Find where the given text appears and provide that cell's center as (X, Y) coordinate. 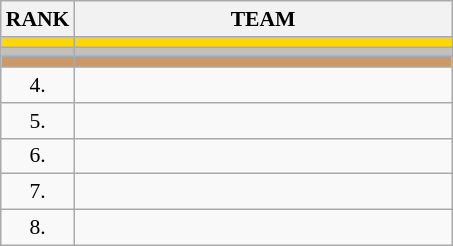
5. (38, 121)
RANK (38, 19)
6. (38, 156)
4. (38, 85)
7. (38, 192)
8. (38, 228)
TEAM (262, 19)
